Determine the (X, Y) coordinate at the center of the cell enclosing the given text.  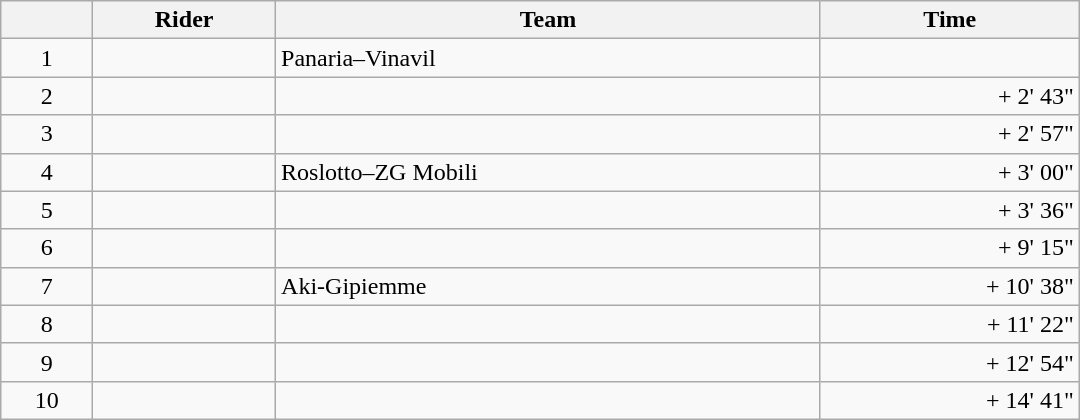
1 (47, 58)
6 (47, 248)
9 (47, 362)
+ 9' 15" (950, 248)
Panaria–Vinavil (548, 58)
+ 14' 41" (950, 400)
2 (47, 96)
+ 10' 38" (950, 286)
Roslotto–ZG Mobili (548, 172)
5 (47, 210)
10 (47, 400)
7 (47, 286)
4 (47, 172)
Aki-Gipiemme (548, 286)
8 (47, 324)
Time (950, 20)
Rider (184, 20)
+ 11' 22" (950, 324)
+ 3' 00" (950, 172)
+ 2' 57" (950, 134)
+ 12' 54" (950, 362)
3 (47, 134)
+ 3' 36" (950, 210)
Team (548, 20)
+ 2' 43" (950, 96)
